Extract the [X, Y] coordinate from the center of the cell holding the provided text.  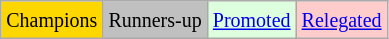
Champions [52, 20]
Promoted [252, 20]
Relegated [342, 20]
Runners-up [155, 20]
